Search for the cell housing the specified text and yield its (x, y) center coordinate. 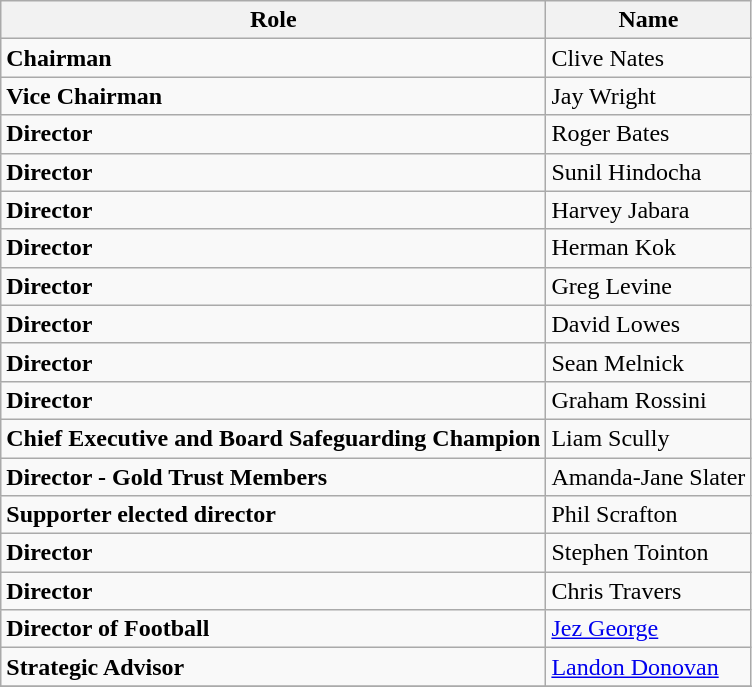
Chris Travers (648, 591)
Jay Wright (648, 96)
Clive Nates (648, 58)
Sunil Hindocha (648, 172)
Herman Kok (648, 248)
Name (648, 20)
Landon Donovan (648, 667)
Sean Melnick (648, 362)
Director - Gold Trust Members (274, 477)
Jez George (648, 629)
Amanda-Jane Slater (648, 477)
Supporter elected director (274, 515)
Role (274, 20)
Vice Chairman (274, 96)
Chairman (274, 58)
Harvey Jabara (648, 210)
Director of Football (274, 629)
Stephen Tointon (648, 553)
Roger Bates (648, 134)
Graham Rossini (648, 400)
Chief Executive and Board Safeguarding Champion (274, 438)
Strategic Advisor (274, 667)
David Lowes (648, 324)
Liam Scully (648, 438)
Greg Levine (648, 286)
Phil Scrafton (648, 515)
